Pinpoint the cell where the given text exists, returning its [x, y] midpoint coordinate. 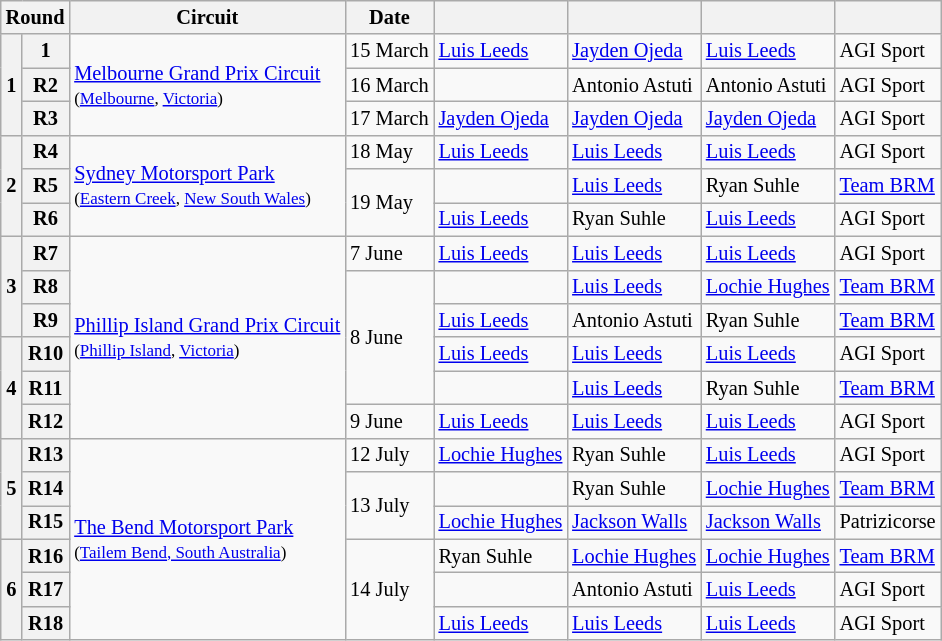
Melbourne Grand Prix Circuit(Melbourne, Victoria) [207, 84]
17 March [389, 118]
3 [12, 286]
R11 [46, 388]
Patrizicorse [888, 522]
R12 [46, 421]
R9 [46, 320]
Date [389, 17]
13 July [389, 506]
12 July [389, 455]
2 [12, 186]
R16 [46, 556]
R5 [46, 186]
R15 [46, 522]
16 March [389, 85]
R13 [46, 455]
Phillip Island Grand Prix Circuit(Phillip Island, Victoria) [207, 337]
Round [36, 17]
R10 [46, 354]
R6 [46, 219]
14 July [389, 590]
19 May [389, 202]
8 June [389, 338]
9 June [389, 421]
R14 [46, 489]
6 [12, 590]
R17 [46, 589]
The Bend Motorsport Park(Tailem Bend, South Australia) [207, 539]
5 [12, 488]
R4 [46, 152]
15 March [389, 51]
7 June [389, 253]
R3 [46, 118]
R18 [46, 623]
R2 [46, 85]
4 [12, 388]
R7 [46, 253]
R8 [46, 287]
Sydney Motorsport Park(Eastern Creek, New South Wales) [207, 186]
18 May [389, 152]
Circuit [207, 17]
